Scan for the cell matching the given text and deliver its (X, Y) coordinate at center. 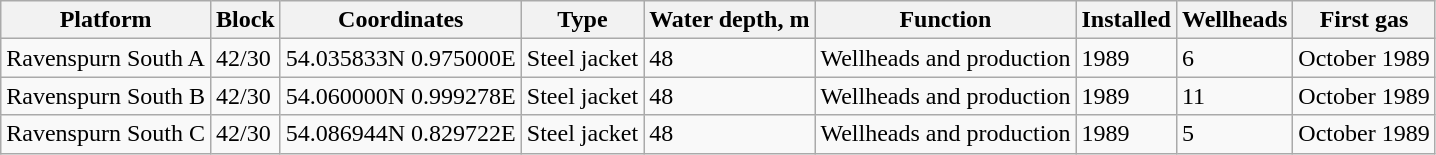
54.035833N 0.975000E (400, 58)
Ravenspurn South B (106, 96)
Block (245, 20)
Coordinates (400, 20)
11 (1234, 96)
First gas (1364, 20)
Installed (1126, 20)
Ravenspurn South A (106, 58)
5 (1234, 134)
Water depth, m (730, 20)
Platform (106, 20)
54.060000N 0.999278E (400, 96)
54.086944N 0.829722E (400, 134)
6 (1234, 58)
Ravenspurn South C (106, 134)
Type (582, 20)
Wellheads (1234, 20)
Function (946, 20)
